For the text-containing cell, return its midpoint in [x, y] coordinate format. 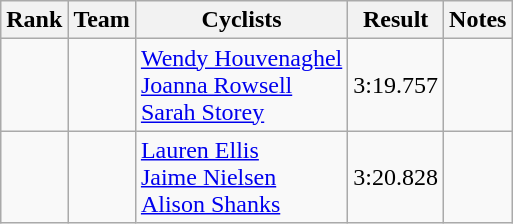
3:20.828 [396, 177]
Result [396, 20]
3:19.757 [396, 85]
Rank [34, 20]
Lauren EllisJaime NielsenAlison Shanks [241, 177]
Team [102, 20]
Notes [478, 20]
Wendy HouvenaghelJoanna RowsellSarah Storey [241, 85]
Cyclists [241, 20]
